Return the [x, y] coordinate for the center point of the cell that contains the specified text.  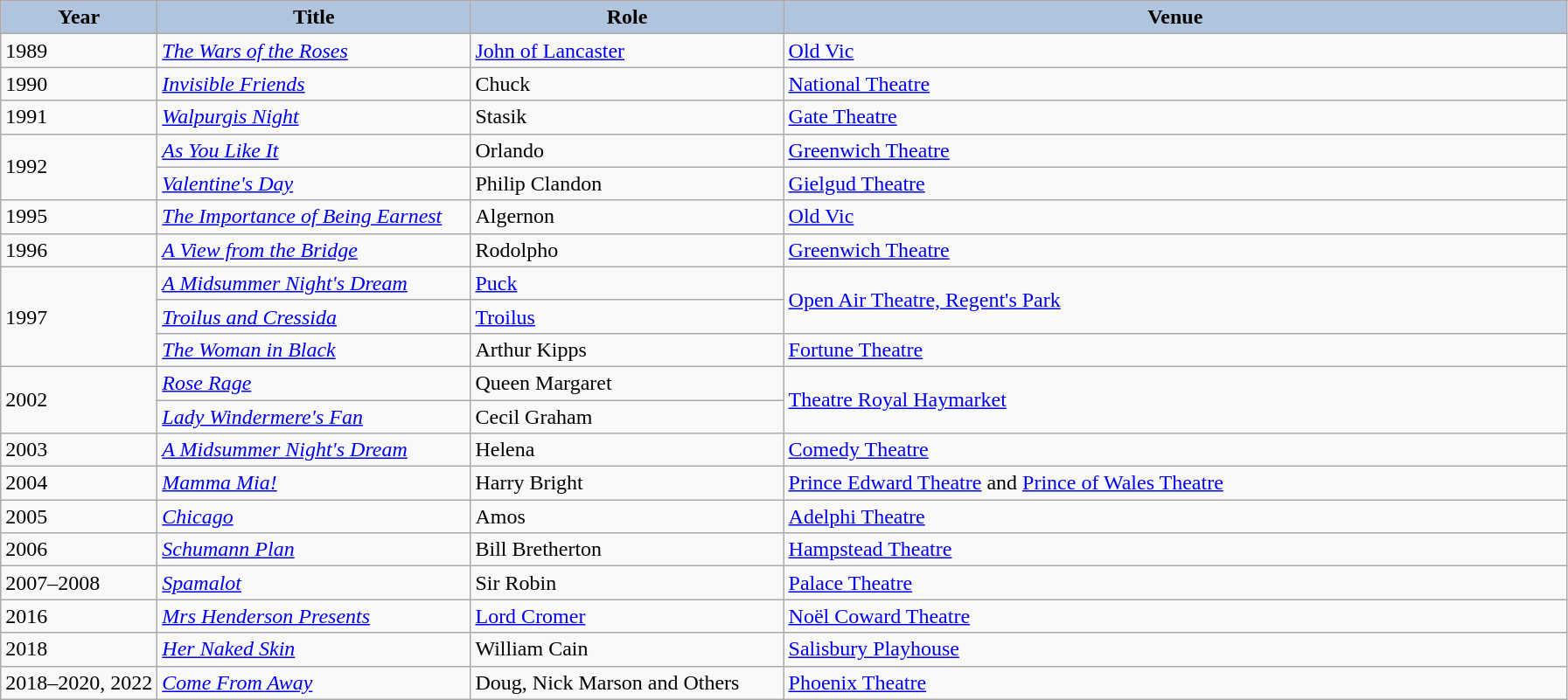
Adelphi Theatre [1175, 516]
1992 [79, 167]
1996 [79, 250]
Lord Cromer [627, 616]
2004 [79, 483]
The Woman in Black [314, 350]
Mamma Mia! [314, 483]
Sir Robin [627, 583]
Algernon [627, 217]
Come From Away [314, 683]
Cecil Graham [627, 417]
Invisible Friends [314, 84]
Troilus and Cressida [314, 316]
William Cain [627, 649]
A View from the Bridge [314, 250]
Arthur Kipps [627, 350]
Troilus [627, 316]
Lady Windermere's Fan [314, 417]
The Importance of Being Earnest [314, 217]
Mrs Henderson Presents [314, 616]
Gate Theatre [1175, 117]
The Wars of the Roses [314, 51]
2018–2020, 2022 [79, 683]
1997 [79, 316]
Valentine's Day [314, 184]
Noël Coward Theatre [1175, 616]
Harry Bright [627, 483]
Stasik [627, 117]
Doug, Nick Marson and Others [627, 683]
2018 [79, 649]
Rodolpho [627, 250]
2005 [79, 516]
Rose Rage [314, 383]
2002 [79, 399]
1991 [79, 117]
Helena [627, 450]
John of Lancaster [627, 51]
2003 [79, 450]
Year [79, 17]
Bill Bretherton [627, 550]
2006 [79, 550]
Venue [1175, 17]
Comedy Theatre [1175, 450]
1989 [79, 51]
2016 [79, 616]
Chuck [627, 84]
National Theatre [1175, 84]
Walpurgis Night [314, 117]
1995 [79, 217]
Spamalot [314, 583]
Chicago [314, 516]
Amos [627, 516]
Role [627, 17]
As You Like It [314, 150]
Orlando [627, 150]
Queen Margaret [627, 383]
Theatre Royal Haymarket [1175, 399]
Prince Edward Theatre and Prince of Wales Theatre [1175, 483]
Salisbury Playhouse [1175, 649]
Puck [627, 283]
Her Naked Skin [314, 649]
Palace Theatre [1175, 583]
Phoenix Theatre [1175, 683]
Fortune Theatre [1175, 350]
Title [314, 17]
2007–2008 [79, 583]
Schumann Plan [314, 550]
Open Air Theatre, Regent's Park [1175, 300]
Hampstead Theatre [1175, 550]
Philip Clandon [627, 184]
1990 [79, 84]
Gielgud Theatre [1175, 184]
